From the cell containing the given text, extract its center point as [x, y] coordinate. 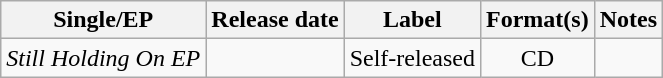
Release date [275, 20]
Format(s) [537, 20]
Label [412, 20]
Single/EP [104, 20]
Self-released [412, 58]
Notes [628, 20]
CD [537, 58]
Still Holding On EP [104, 58]
